For the text-containing cell, return its midpoint in [x, y] coordinate format. 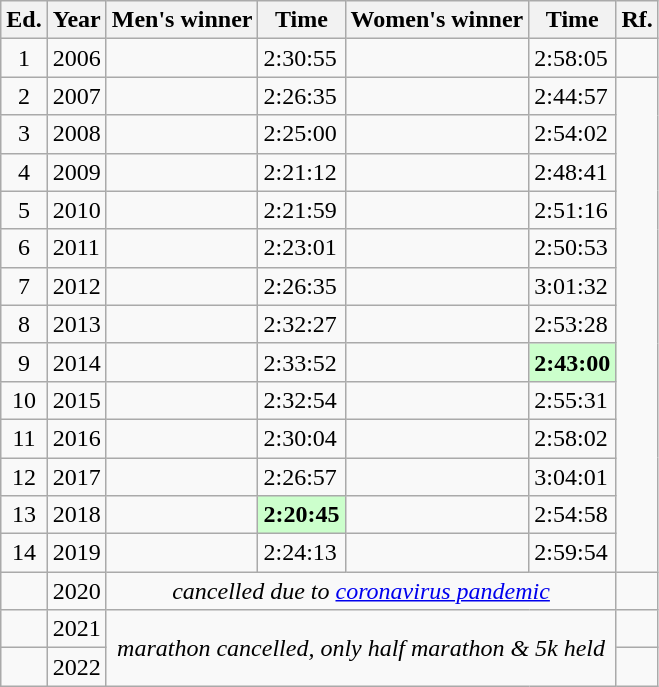
2:53:28 [572, 324]
2:25:00 [302, 134]
marathon cancelled, only half marathon & 5k held [361, 648]
2:26:57 [302, 477]
6 [24, 248]
cancelled due to coronavirus pandemic [361, 591]
2:43:00 [572, 362]
2:51:16 [572, 210]
2020 [76, 591]
Rf. [637, 20]
2:58:05 [572, 58]
2:54:58 [572, 515]
2:24:13 [302, 553]
5 [24, 210]
2:23:01 [302, 248]
2015 [76, 400]
2019 [76, 553]
3:04:01 [572, 477]
8 [24, 324]
2008 [76, 134]
3:01:32 [572, 286]
4 [24, 172]
7 [24, 286]
Ed. [24, 20]
13 [24, 515]
2:54:02 [572, 134]
9 [24, 362]
2007 [76, 96]
14 [24, 553]
2012 [76, 286]
Men's winner [182, 20]
3 [24, 134]
2:48:41 [572, 172]
2017 [76, 477]
2:30:55 [302, 58]
2:33:52 [302, 362]
2006 [76, 58]
1 [24, 58]
2014 [76, 362]
2018 [76, 515]
2:50:53 [572, 248]
12 [24, 477]
2022 [76, 667]
2011 [76, 248]
2021 [76, 629]
2 [24, 96]
2:20:45 [302, 515]
2:44:57 [572, 96]
Women's winner [437, 20]
2013 [76, 324]
2:32:27 [302, 324]
2009 [76, 172]
10 [24, 400]
2:58:02 [572, 438]
Year [76, 20]
2010 [76, 210]
2:55:31 [572, 400]
2:30:04 [302, 438]
2:32:54 [302, 400]
2:21:12 [302, 172]
2016 [76, 438]
2:59:54 [572, 553]
2:21:59 [302, 210]
11 [24, 438]
